Extract the (x, y) coordinate from the center of the cell holding the provided text.  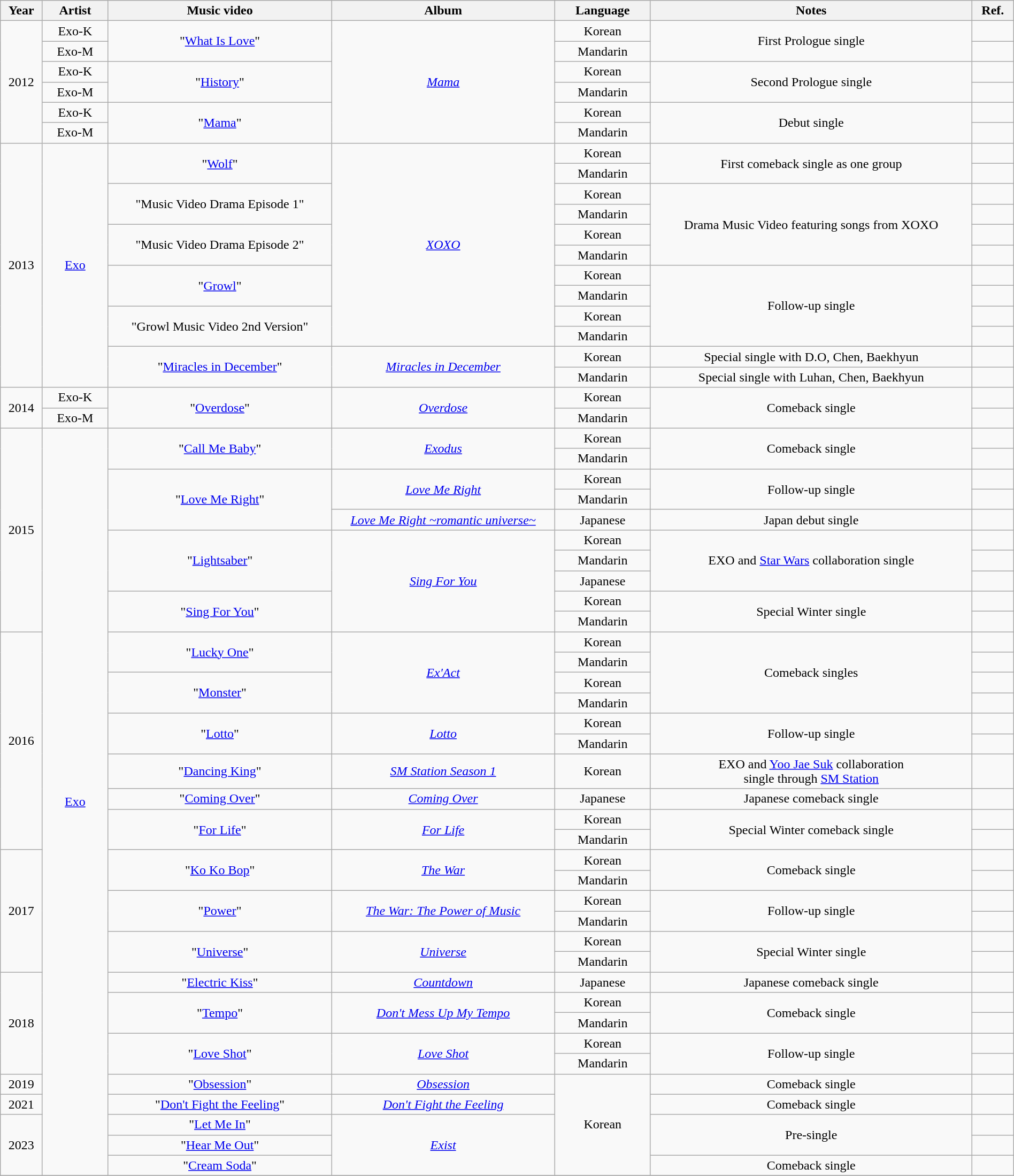
Countdown (443, 982)
"Power" (220, 911)
Love Shot (443, 1053)
"For Life" (220, 829)
2018 (21, 1023)
"Overdose" (220, 408)
"Love Me Right" (220, 499)
Language (602, 11)
2012 (21, 82)
"Miracles in December" (220, 367)
"Lotto" (220, 734)
Sing For You (443, 581)
For Life (443, 829)
"Music Video Drama Episode 1" (220, 204)
Obsession (443, 1084)
Love Me Right (443, 489)
"Don't Fight the Feeling" (220, 1104)
Album (443, 11)
Special Winter comeback single (811, 829)
Notes (811, 11)
2015 (21, 530)
Love Me Right ~romantic universe~ (443, 520)
"Growl Music Video 2nd Version" (220, 326)
First Prologue single (811, 41)
Year (21, 11)
The War (443, 870)
2017 (21, 911)
2023 (21, 1145)
EXO and Yoo Jae Suk collaborationsingle through SM Station (811, 772)
"Let Me In" (220, 1125)
"Universe" (220, 952)
"Electric Kiss" (220, 982)
Special single with D.O, Chen, Baekhyun (811, 357)
2021 (21, 1104)
"Coming Over" (220, 799)
Universe (443, 952)
Drama Music Video featuring songs from XOXO (811, 224)
"What Is Love" (220, 41)
Coming Over (443, 799)
"Call Me Baby" (220, 448)
"Music Video Drama Episode 2" (220, 245)
Exist (443, 1145)
2019 (21, 1084)
Ref. (993, 11)
"Obsession" (220, 1084)
2014 (21, 408)
Exodus (443, 448)
2016 (21, 741)
Lotto (443, 734)
"Lucky One" (220, 652)
"Cream Soda" (220, 1165)
"Monster" (220, 693)
Japan debut single (811, 520)
Miracles in December (443, 367)
"Tempo" (220, 1013)
"Growl" (220, 286)
Second Prologue single (811, 82)
The War: The Power of Music (443, 911)
Ex'Act (443, 673)
SM Station Season 1 (443, 772)
Comeback singles (811, 673)
Artist (75, 11)
"Dancing King" (220, 772)
"Love Shot" (220, 1053)
XOXO (443, 245)
First comeback single as one group (811, 163)
Don't Mess Up My Tempo (443, 1013)
2013 (21, 265)
"History" (220, 82)
"Sing For You" (220, 612)
Mama (443, 82)
Pre-single (811, 1135)
Music video (220, 11)
"Lightsaber" (220, 560)
Debut single (811, 123)
Don't Fight the Feeling (443, 1104)
"Hear Me Out" (220, 1145)
"Wolf" (220, 163)
Special single with Luhan, Chen, Baekhyun (811, 377)
"Mama" (220, 123)
Overdose (443, 408)
"Ko Ko Bop" (220, 870)
EXO and Star Wars collaboration single (811, 560)
